From the cell containing the given text, extract its center point as (X, Y) coordinate. 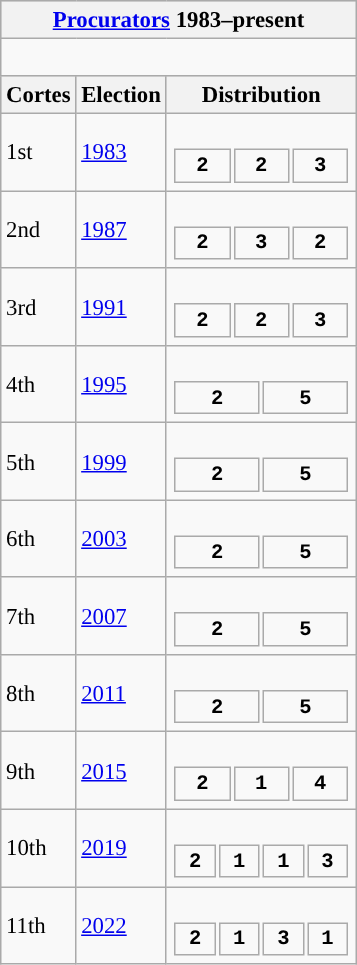
2 1 1 3 (261, 848)
2 1 4 (261, 770)
2nd (38, 230)
9th (38, 770)
Distribution (261, 95)
2 1 3 1 (261, 926)
5th (38, 462)
6th (38, 538)
8th (38, 694)
2015 (121, 770)
11th (38, 926)
1987 (121, 230)
2022 (121, 926)
2019 (121, 848)
4 (320, 784)
7th (38, 616)
Cortes (38, 95)
Election (121, 95)
4th (38, 384)
10th (38, 848)
2007 (121, 616)
1991 (121, 306)
3rd (38, 306)
1995 (121, 384)
2003 (121, 538)
1st (38, 152)
1999 (121, 462)
2011 (121, 694)
Procurators 1983–present (179, 20)
1983 (121, 152)
2 3 2 (261, 230)
